Provide the [x, y] coordinate of the cell's center where the given text is located.  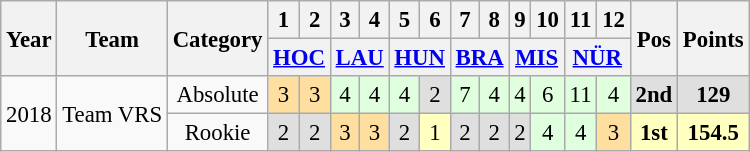
MIS [536, 58]
Rookie [217, 133]
Category [217, 38]
Points [714, 38]
Absolute [217, 95]
10 [548, 20]
154.5 [714, 133]
2018 [29, 114]
Pos [654, 38]
Year [29, 38]
HUN [420, 58]
5 [404, 20]
129 [714, 95]
12 [614, 20]
HOC [300, 58]
BRA [480, 58]
Team VRS [112, 114]
2nd [654, 95]
LAU [360, 58]
NÜR [597, 58]
9 [520, 20]
1st [654, 133]
8 [494, 20]
Team [112, 38]
